For the text-containing cell, return its midpoint in (x, y) coordinate format. 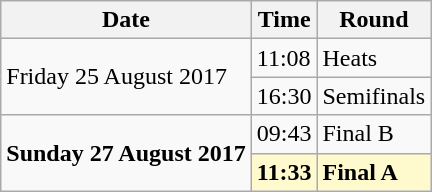
Round (374, 20)
Time (284, 20)
09:43 (284, 134)
Sunday 27 August 2017 (126, 153)
Final A (374, 172)
Semifinals (374, 96)
Final B (374, 134)
Heats (374, 58)
Date (126, 20)
11:08 (284, 58)
16:30 (284, 96)
11:33 (284, 172)
Friday 25 August 2017 (126, 77)
